Identify which cell holds the provided text, then report its (x, y) central coordinate. 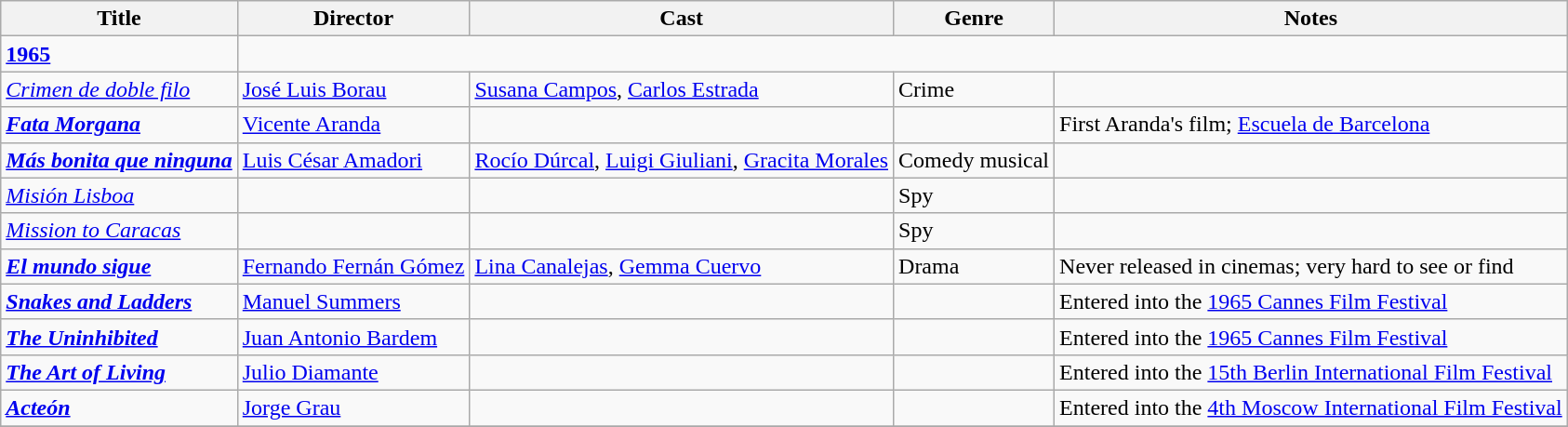
Crimen de doble filo (119, 89)
El mundo sigue (119, 266)
Snakes and Ladders (119, 301)
Fata Morgana (119, 125)
José Luis Borau (353, 89)
Genre (975, 19)
Never released in cinemas; very hard to see or find (1311, 266)
The Art of Living (119, 372)
1965 (119, 54)
Cast (682, 19)
Director (353, 19)
Mission to Caracas (119, 231)
Julio Diamante (353, 372)
Notes (1311, 19)
Susana Campos, Carlos Estrada (682, 89)
The Uninhibited (119, 337)
Drama (975, 266)
Más bonita que ninguna (119, 160)
Entered into the 15th Berlin International Film Festival (1311, 372)
Manuel Summers (353, 301)
Entered into the 4th Moscow International Film Festival (1311, 407)
Lina Canalejas, Gemma Cuervo (682, 266)
Fernando Fernán Gómez (353, 266)
Title (119, 19)
Acteón (119, 407)
Juan Antonio Bardem (353, 337)
Vicente Aranda (353, 125)
Misión Lisboa (119, 195)
Comedy musical (975, 160)
First Aranda's film; Escuela de Barcelona (1311, 125)
Rocío Dúrcal, Luigi Giuliani, Gracita Morales (682, 160)
Crime (975, 89)
Jorge Grau (353, 407)
Luis César Amadori (353, 160)
